Pinpoint the cell where the given text exists, returning its (x, y) midpoint coordinate. 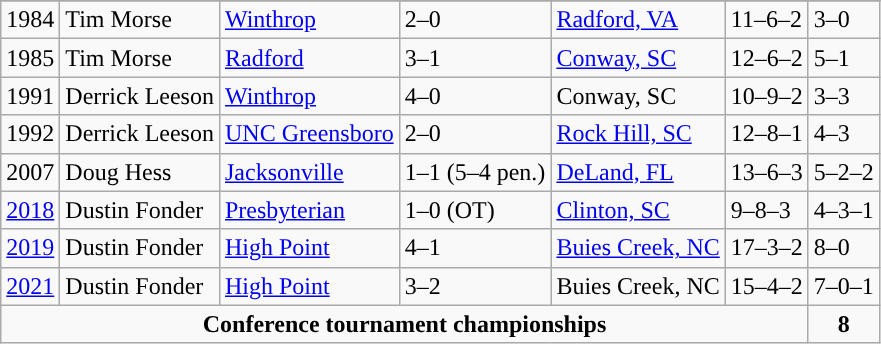
12–6–2 (766, 58)
1984 (30, 20)
Radford (309, 58)
3–3 (844, 96)
5–2–2 (844, 172)
Jacksonville (309, 172)
7–0–1 (844, 286)
4–0 (475, 96)
9–8–3 (766, 210)
3–1 (475, 58)
Doug Hess (140, 172)
1991 (30, 96)
17–3–2 (766, 248)
8–0 (844, 248)
Conference tournament championships (405, 324)
Clinton, SC (638, 210)
4–3 (844, 134)
1985 (30, 58)
1–0 (OT) (475, 210)
12–8–1 (766, 134)
2019 (30, 248)
4–3–1 (844, 210)
2021 (30, 286)
10–9–2 (766, 96)
15–4–2 (766, 286)
Radford, VA (638, 20)
3–0 (844, 20)
11–6–2 (766, 20)
1992 (30, 134)
4–1 (475, 248)
8 (844, 324)
1–1 (5–4 pen.) (475, 172)
Presbyterian (309, 210)
2007 (30, 172)
DeLand, FL (638, 172)
5–1 (844, 58)
2018 (30, 210)
Rock Hill, SC (638, 134)
13–6–3 (766, 172)
UNC Greensboro (309, 134)
3–2 (475, 286)
